For the text-containing cell, return its midpoint in (x, y) coordinate format. 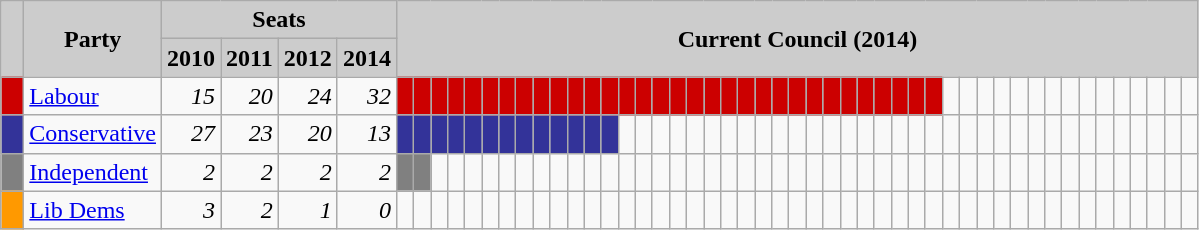
24 (308, 96)
Conservative (93, 134)
27 (192, 134)
Party (93, 39)
13 (366, 134)
1 (308, 210)
Lib Dems (93, 210)
15 (192, 96)
2012 (308, 58)
23 (250, 134)
Independent (93, 172)
2010 (192, 58)
Seats (280, 20)
3 (192, 210)
0 (366, 210)
2011 (250, 58)
Labour (93, 96)
32 (366, 96)
2014 (366, 58)
Current Council (2014) (797, 39)
